For the text-containing cell, return its midpoint in (X, Y) coordinate format. 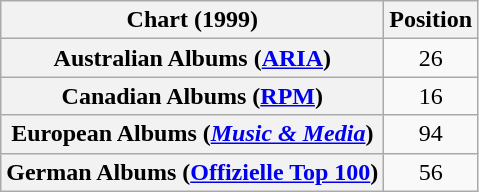
German Albums (Offizielle Top 100) (192, 172)
56 (431, 172)
16 (431, 96)
Position (431, 20)
94 (431, 134)
Canadian Albums (RPM) (192, 96)
Chart (1999) (192, 20)
26 (431, 58)
European Albums (Music & Media) (192, 134)
Australian Albums (ARIA) (192, 58)
